Output the [x, y] coordinate of the center of the cell containing the given text.  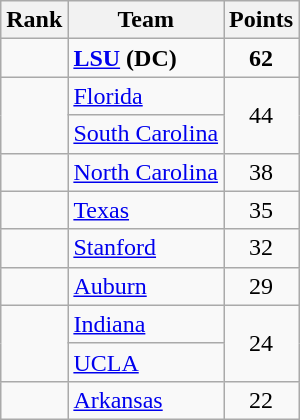
LSU (DC) [146, 58]
South Carolina [146, 134]
44 [262, 115]
North Carolina [146, 172]
38 [262, 172]
24 [262, 343]
22 [262, 400]
Auburn [146, 286]
Stanford [146, 248]
Texas [146, 210]
UCLA [146, 362]
Team [146, 20]
62 [262, 58]
32 [262, 248]
Florida [146, 96]
29 [262, 286]
Arkansas [146, 400]
Indiana [146, 324]
Rank [34, 20]
Points [262, 20]
35 [262, 210]
